Find where the given text appears and provide that cell's center as [x, y] coordinate. 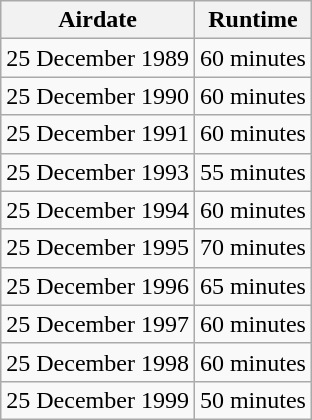
25 December 1989 [98, 58]
65 minutes [252, 286]
25 December 1997 [98, 324]
25 December 1990 [98, 96]
70 minutes [252, 248]
50 minutes [252, 400]
25 December 1996 [98, 286]
25 December 1998 [98, 362]
25 December 1995 [98, 248]
25 December 1999 [98, 400]
Airdate [98, 20]
55 minutes [252, 172]
Runtime [252, 20]
25 December 1993 [98, 172]
25 December 1994 [98, 210]
25 December 1991 [98, 134]
